Provide the [x, y] coordinate of the cell's center where the given text is located.  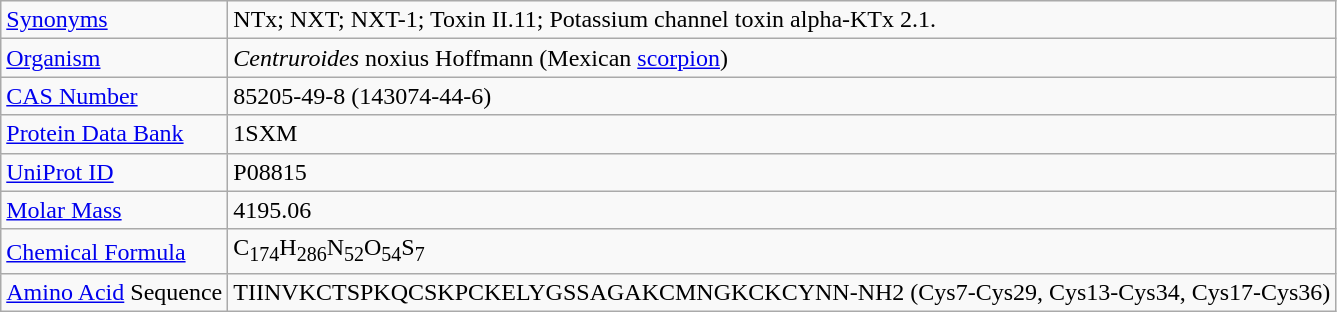
Organism [114, 58]
CAS Number [114, 96]
85205-49-8 (143074-44-6) [782, 96]
Protein Data Bank [114, 134]
Chemical Formula [114, 251]
Amino Acid Sequence [114, 292]
Centruroides noxius Hoffmann (Mexican scorpion) [782, 58]
C174H286N52O54S7 [782, 251]
Molar Mass [114, 210]
4195.06 [782, 210]
UniProt ID [114, 172]
P08815 [782, 172]
1SXM [782, 134]
NTx; NXT; NXT-1; Toxin II.11; Potassium channel toxin alpha-KTx 2.1. [782, 20]
TIINVKCTSPKQCSKPCKELYGSSAGAKCMNGKCKCYNN-NH2 (Cys7-Cys29, Cys13-Cys34, Cys17-Cys36) [782, 292]
Synonyms [114, 20]
